Find where the given text appears and provide that cell's center as (x, y) coordinate. 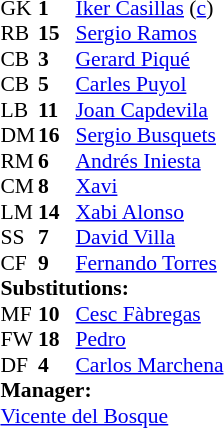
Cesc Fàbregas (149, 314)
RM (19, 161)
LM (19, 212)
Carlos Marchena (149, 365)
18 (57, 339)
Andrés Iniesta (149, 161)
6 (57, 161)
DF (19, 365)
7 (57, 237)
Gerard Piqué (149, 59)
DM (19, 135)
8 (57, 187)
Xavi (149, 187)
Carles Puyol (149, 85)
Sergio Ramos (149, 33)
10 (57, 314)
Pedro (149, 339)
CM (19, 187)
Fernando Torres (149, 263)
Xabi Alonso (149, 212)
4 (57, 365)
16 (57, 135)
RB (19, 33)
Joan Capdevila (149, 110)
Manager: (112, 391)
15 (57, 33)
11 (57, 110)
Substitutions: (112, 289)
CF (19, 263)
5 (57, 85)
LB (19, 110)
FW (19, 339)
9 (57, 263)
MF (19, 314)
3 (57, 59)
14 (57, 212)
David Villa (149, 237)
SS (19, 237)
Sergio Busquets (149, 135)
